Search for the cell housing the specified text and yield its (x, y) center coordinate. 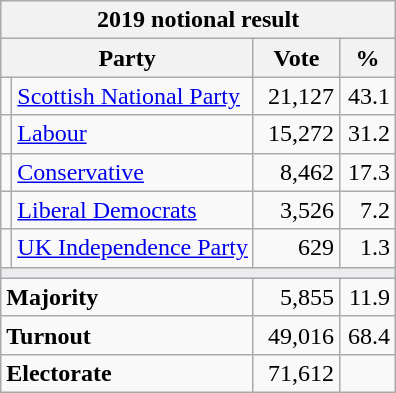
43.1 (368, 96)
UK Independence Party (133, 248)
31.2 (368, 134)
11.9 (368, 297)
Liberal Democrats (133, 210)
Labour (133, 134)
Majority (128, 297)
68.4 (368, 335)
15,272 (296, 134)
8,462 (296, 172)
% (368, 58)
49,016 (296, 335)
7.2 (368, 210)
1.3 (368, 248)
Scottish National Party (133, 96)
Vote (296, 58)
Turnout (128, 335)
2019 notional result (198, 20)
Party (128, 58)
Electorate (128, 373)
5,855 (296, 297)
Conservative (133, 172)
71,612 (296, 373)
21,127 (296, 96)
3,526 (296, 210)
17.3 (368, 172)
629 (296, 248)
